Provide the (x, y) coordinate of the cell's center where the given text is located.  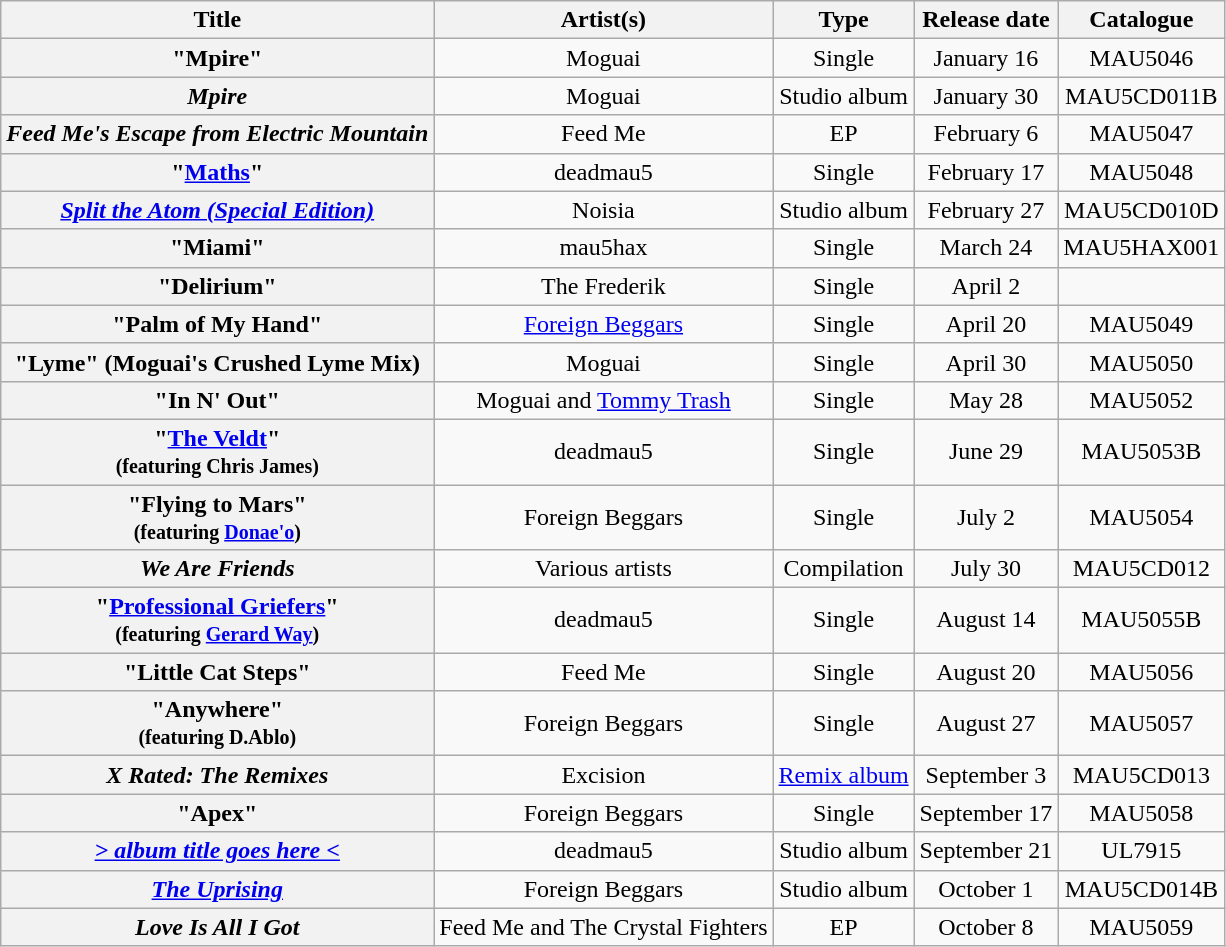
MAU5054 (1142, 516)
MAU5049 (1142, 324)
Artist(s) (604, 20)
September 21 (986, 851)
September 3 (986, 775)
Moguai and Tommy Trash (604, 400)
"Maths" (218, 172)
Type (844, 20)
Feed Me and The Crystal Fighters (604, 927)
"Professional Griefers" (featuring Gerard Way) (218, 620)
MAU5046 (1142, 58)
Love Is All I Got (218, 927)
August 27 (986, 724)
May 28 (986, 400)
MAU5CD010D (1142, 210)
Mpire (218, 96)
UL7915 (1142, 851)
MAU5057 (1142, 724)
April 30 (986, 362)
X Rated: The Remixes (218, 775)
"Apex" (218, 813)
February 27 (986, 210)
"The Veldt"(featuring Chris James) (218, 452)
Compilation (844, 569)
Noisia (604, 210)
July 2 (986, 516)
MAU5055B (1142, 620)
MAU5053B (1142, 452)
Release date (986, 20)
"Anywhere"(featuring D.Ablo) (218, 724)
August 20 (986, 672)
April 20 (986, 324)
"Miami" (218, 248)
April 2 (986, 286)
January 16 (986, 58)
June 29 (986, 452)
Title (218, 20)
"Mpire" (218, 58)
October 8 (986, 927)
MAU5CD012 (1142, 569)
July 30 (986, 569)
Excision (604, 775)
MAU5047 (1142, 134)
MAU5CD013 (1142, 775)
We Are Friends (218, 569)
Various artists (604, 569)
Remix album (844, 775)
MAU5048 (1142, 172)
MAU5CD014B (1142, 889)
> album title goes here < (218, 851)
September 17 (986, 813)
MAU5059 (1142, 927)
"Delirium" (218, 286)
Feed Me's Escape from Electric Mountain (218, 134)
"Flying to Mars"(featuring Donae'o) (218, 516)
January 30 (986, 96)
MAU5056 (1142, 672)
MAU5058 (1142, 813)
August 14 (986, 620)
MAU5052 (1142, 400)
October 1 (986, 889)
March 24 (986, 248)
The Frederik (604, 286)
"Little Cat Steps" (218, 672)
February 6 (986, 134)
MAU5050 (1142, 362)
"Lyme" (Moguai's Crushed Lyme Mix) (218, 362)
Catalogue (1142, 20)
"Palm of My Hand" (218, 324)
"In N' Out" (218, 400)
MAU5HAX001 (1142, 248)
The Uprising (218, 889)
MAU5CD011B (1142, 96)
February 17 (986, 172)
mau5hax (604, 248)
Split the Atom (Special Edition) (218, 210)
